Find where the given text appears and provide that cell's center as [X, Y] coordinate. 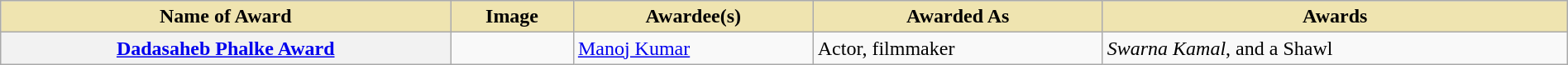
Name of Award [226, 17]
Dadasaheb Phalke Award [226, 48]
Image [513, 17]
Awardee(s) [693, 17]
Swarna Kamal, and a Shawl [1335, 48]
Manoj Kumar [693, 48]
Actor, filmmaker [958, 48]
Awarded As [958, 17]
Awards [1335, 17]
